Provide the (x, y) coordinate of the cell's center where the given text is located.  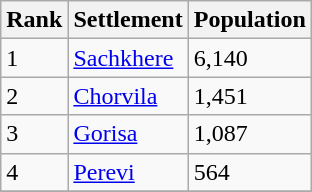
1,451 (250, 96)
1 (34, 58)
Perevi (128, 172)
6,140 (250, 58)
3 (34, 134)
Gorisa (128, 134)
4 (34, 172)
564 (250, 172)
Settlement (128, 20)
2 (34, 96)
Rank (34, 20)
Chorvila (128, 96)
Population (250, 20)
Sachkhere (128, 58)
1,087 (250, 134)
